Find where the given text appears and provide that cell's center as [x, y] coordinate. 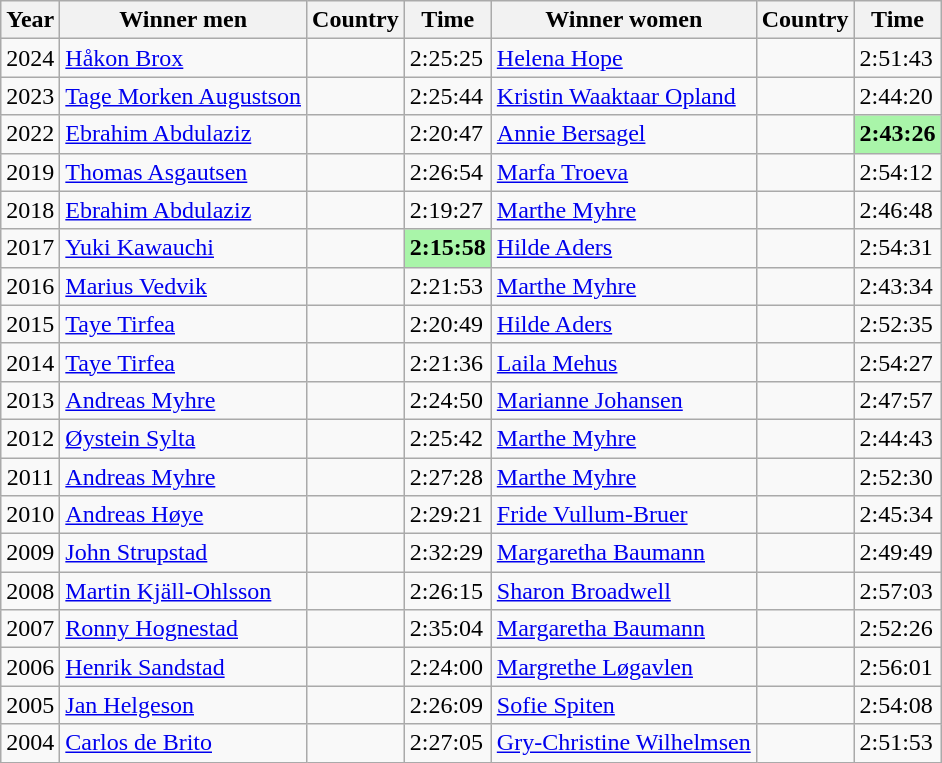
Winner men [184, 20]
2:32:29 [448, 553]
2015 [30, 324]
2:43:34 [898, 286]
2:24:50 [448, 400]
2:25:42 [448, 438]
2:26:15 [448, 591]
Sofie Spiten [624, 705]
2:15:58 [448, 248]
Andreas Høye [184, 515]
2014 [30, 362]
Thomas Asgautsen [184, 172]
Yuki Kawauchi [184, 248]
2:21:53 [448, 286]
2:25:44 [448, 96]
Carlos de Brito [184, 743]
2023 [30, 96]
2:19:27 [448, 210]
Laila Mehus [624, 362]
Annie Bersagel [624, 134]
2:27:28 [448, 477]
2007 [30, 629]
2017 [30, 248]
2:52:35 [898, 324]
Margrethe Løgavlen [624, 667]
2008 [30, 591]
2:54:08 [898, 705]
Year [30, 20]
2:25:25 [448, 58]
2013 [30, 400]
John Strupstad [184, 553]
Jan Helgeson [184, 705]
Kristin Waaktaar Opland [624, 96]
2:44:43 [898, 438]
2:56:01 [898, 667]
2009 [30, 553]
2:43:26 [898, 134]
2:21:36 [448, 362]
2:44:20 [898, 96]
2018 [30, 210]
2:24:00 [448, 667]
2006 [30, 667]
2:46:48 [898, 210]
Øystein Sylta [184, 438]
2:27:05 [448, 743]
2:57:03 [898, 591]
2:54:27 [898, 362]
2:54:31 [898, 248]
Henrik Sandstad [184, 667]
Winner women [624, 20]
2011 [30, 477]
2:20:47 [448, 134]
2:29:21 [448, 515]
Marius Vedvik [184, 286]
2:45:34 [898, 515]
Gry-Christine Wilhelmsen [624, 743]
Fride Vullum-Bruer [624, 515]
2016 [30, 286]
2:35:04 [448, 629]
2:49:49 [898, 553]
2005 [30, 705]
2:26:09 [448, 705]
2022 [30, 134]
2012 [30, 438]
2010 [30, 515]
Marfa Troeva [624, 172]
Sharon Broadwell [624, 591]
2:26:54 [448, 172]
2024 [30, 58]
2004 [30, 743]
Helena Hope [624, 58]
Martin Kjäll-Ohlsson [184, 591]
2:52:26 [898, 629]
2:54:12 [898, 172]
2:52:30 [898, 477]
Håkon Brox [184, 58]
2019 [30, 172]
Tage Morken Augustson [184, 96]
2:47:57 [898, 400]
2:51:43 [898, 58]
Marianne Johansen [624, 400]
2:20:49 [448, 324]
Ronny Hognestad [184, 629]
2:51:53 [898, 743]
